Capture the cell that displays the provided text and extract its [x, y] central coordinate. 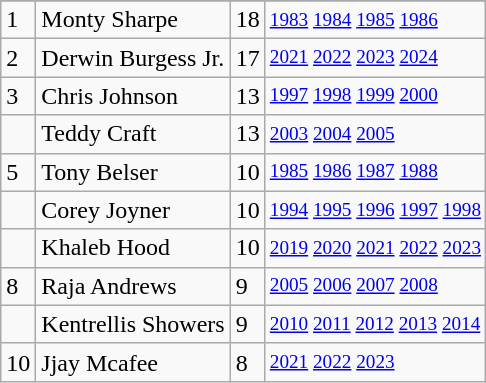
Teddy Craft [133, 134]
18 [248, 20]
2010 2011 2012 2013 2014 [375, 324]
1994 1995 1996 1997 1998 [375, 210]
1 [18, 20]
1983 1984 1985 1986 [375, 20]
Kentrellis Showers [133, 324]
Khaleb Hood [133, 248]
17 [248, 58]
Chris Johnson [133, 96]
3 [18, 96]
1985 1986 1987 1988 [375, 172]
2021 2022 2023 2024 [375, 58]
1997 1998 1999 2000 [375, 96]
2019 2020 2021 2022 2023 [375, 248]
Raja Andrews [133, 286]
Corey Joyner [133, 210]
2005 2006 2007 2008 [375, 286]
2021 2022 2023 [375, 362]
5 [18, 172]
2 [18, 58]
2003 2004 2005 [375, 134]
Jjay Mcafee [133, 362]
Derwin Burgess Jr. [133, 58]
Tony Belser [133, 172]
Monty Sharpe [133, 20]
